Extract the [X, Y] coordinate from the center of the cell holding the provided text.  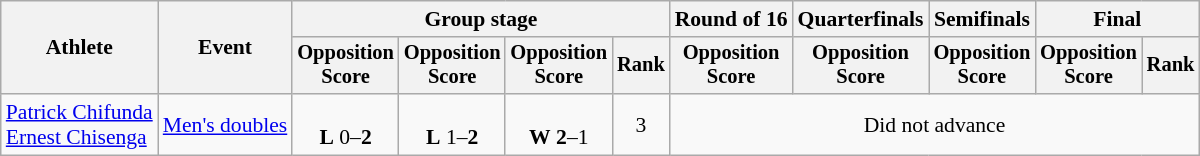
Athlete [80, 48]
L 0–2 [346, 124]
L 1–2 [452, 124]
Semifinals [982, 19]
Patrick ChifundaErnest Chisenga [80, 124]
Final [1117, 19]
Quarterfinals [861, 19]
3 [641, 124]
Did not advance [935, 124]
W 2–1 [558, 124]
Group stage [480, 19]
Round of 16 [732, 19]
Men's doubles [226, 124]
Event [226, 48]
